Scan for the cell matching the given text and deliver its [X, Y] coordinate at center. 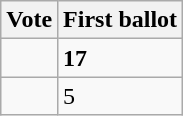
5 [120, 96]
Vote [30, 20]
17 [120, 58]
First ballot [120, 20]
